Detect which cell encompasses the target text, then output its (X, Y) center coordinate. 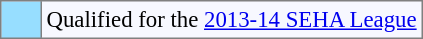
Qualified for the 2013-14 SEHA League (232, 20)
